Output the (x, y) coordinate of the center of the cell containing the given text.  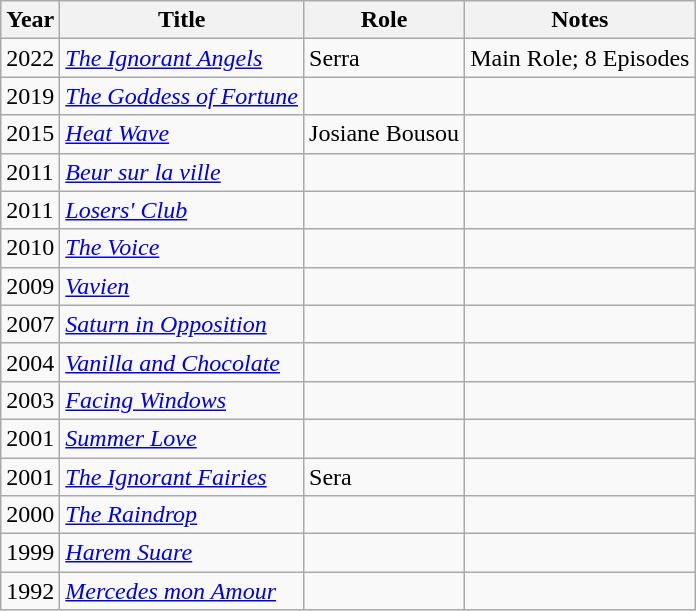
Harem Suare (182, 553)
Losers' Club (182, 210)
Title (182, 20)
Notes (580, 20)
2003 (30, 400)
Vavien (182, 286)
2000 (30, 515)
Mercedes mon Amour (182, 591)
2007 (30, 324)
Sera (384, 477)
Role (384, 20)
Josiane Bousou (384, 134)
The Ignorant Angels (182, 58)
Saturn in Opposition (182, 324)
1992 (30, 591)
The Goddess of Fortune (182, 96)
Serra (384, 58)
The Raindrop (182, 515)
2022 (30, 58)
Beur sur la ville (182, 172)
2009 (30, 286)
2019 (30, 96)
The Ignorant Fairies (182, 477)
The Voice (182, 248)
Summer Love (182, 438)
Facing Windows (182, 400)
1999 (30, 553)
2015 (30, 134)
2010 (30, 248)
Year (30, 20)
2004 (30, 362)
Vanilla and Chocolate (182, 362)
Main Role; 8 Episodes (580, 58)
Heat Wave (182, 134)
